Find where the given text appears and provide that cell's center as (X, Y) coordinate. 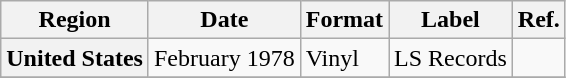
Format (344, 20)
Date (224, 20)
LS Records (451, 58)
February 1978 (224, 58)
United States (75, 58)
Ref. (538, 20)
Vinyl (344, 58)
Region (75, 20)
Label (451, 20)
